Return (X, Y) of the center of cell containing provided text 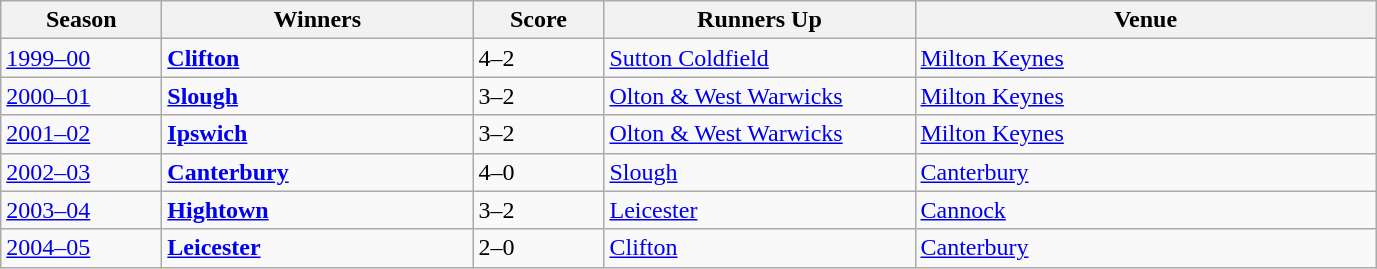
Venue (1146, 20)
Sutton Coldfield (760, 58)
Runners Up (760, 20)
Winners (318, 20)
4–2 (538, 58)
Score (538, 20)
2004–05 (82, 248)
2–0 (538, 248)
2001–02 (82, 134)
Season (82, 20)
4–0 (538, 172)
1999–00 (82, 58)
Hightown (318, 210)
Cannock (1146, 210)
2000–01 (82, 96)
Ipswich (318, 134)
2003–04 (82, 210)
2002–03 (82, 172)
